Return the [x, y] coordinate for the center point of the cell that contains the specified text.  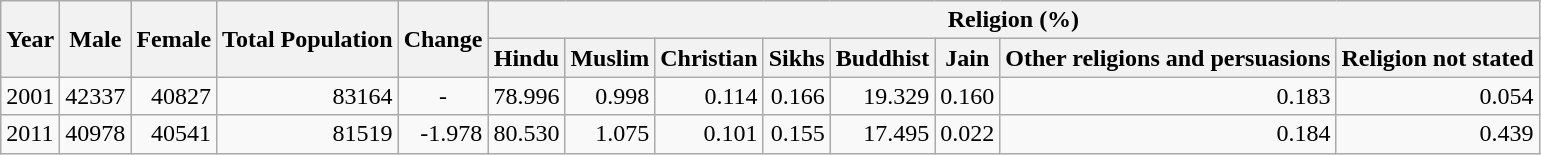
Male [96, 39]
0.183 [1168, 96]
Muslim [610, 58]
Female [174, 39]
Change [443, 39]
2011 [30, 134]
42337 [96, 96]
0.114 [709, 96]
0.998 [610, 96]
40978 [96, 134]
0.022 [968, 134]
Jain [968, 58]
0.439 [1438, 134]
- [443, 96]
1.075 [610, 134]
83164 [308, 96]
Sikhs [796, 58]
0.054 [1438, 96]
81519 [308, 134]
-1.978 [443, 134]
19.329 [882, 96]
0.184 [1168, 134]
Total Population [308, 39]
40827 [174, 96]
Hindu [526, 58]
Religion (%) [1014, 20]
0.155 [796, 134]
Year [30, 39]
2001 [30, 96]
Buddhist [882, 58]
78.996 [526, 96]
0.160 [968, 96]
40541 [174, 134]
0.101 [709, 134]
0.166 [796, 96]
Christian [709, 58]
80.530 [526, 134]
17.495 [882, 134]
Religion not stated [1438, 58]
Other religions and persuasions [1168, 58]
